Locate the cell with the specified text and output its (X, Y) center coordinate. 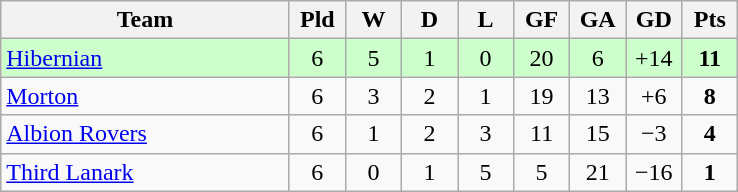
GA (598, 20)
+14 (654, 58)
W (373, 20)
GD (654, 20)
13 (598, 96)
+6 (654, 96)
−16 (654, 172)
21 (598, 172)
20 (542, 58)
Third Lanark (146, 172)
L (486, 20)
Albion Rovers (146, 134)
Pld (317, 20)
−3 (654, 134)
8 (710, 96)
4 (710, 134)
Pts (710, 20)
Hibernian (146, 58)
Team (146, 20)
Morton (146, 96)
GF (542, 20)
15 (598, 134)
D (429, 20)
19 (542, 96)
